Return [x, y] of the center of cell containing provided text 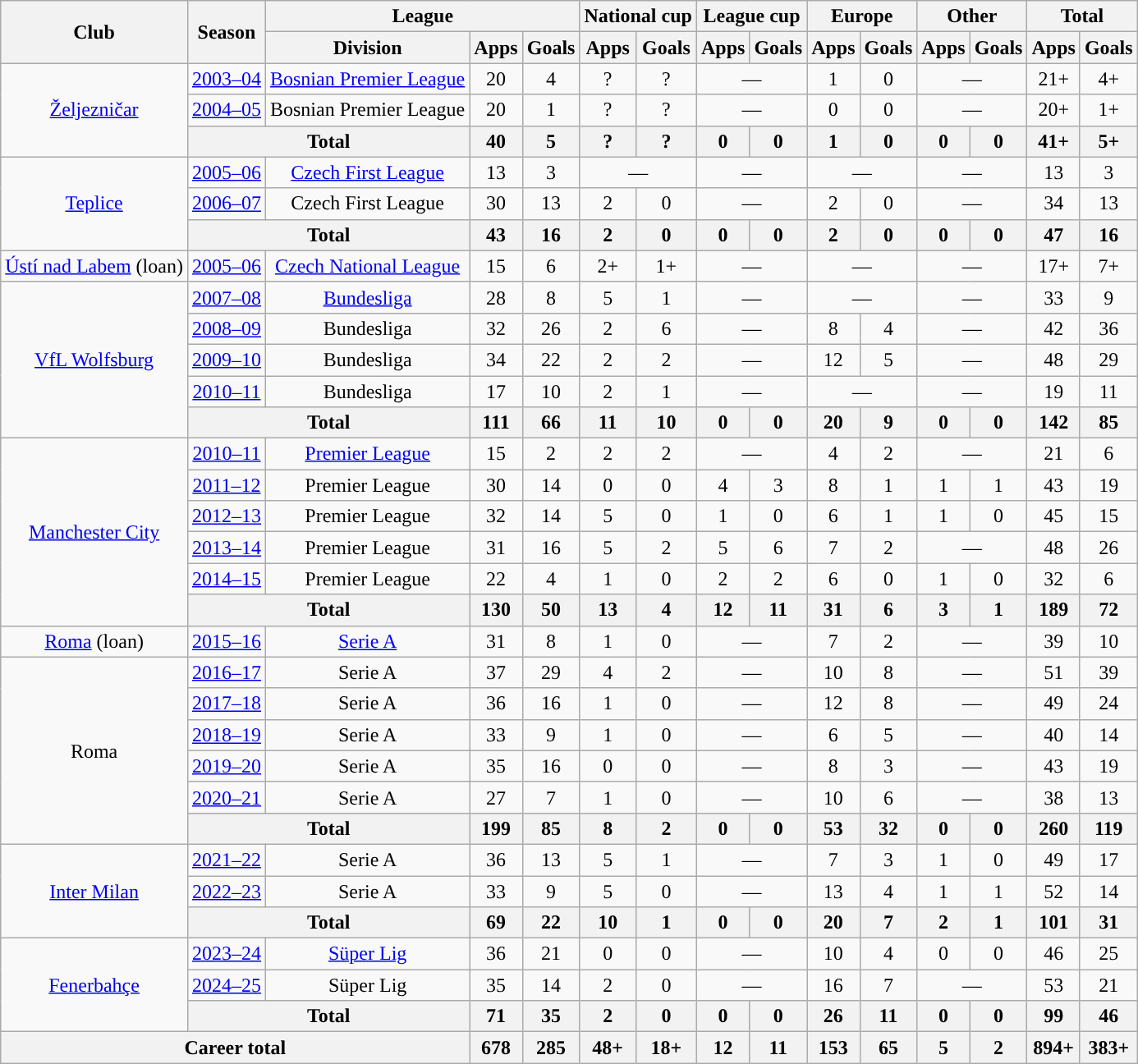
2007–08 [227, 297]
5+ [1108, 141]
7+ [1108, 266]
Career total [235, 1048]
League cup [751, 16]
Manchester City [94, 532]
260 [1053, 828]
2003–04 [227, 79]
National cup [638, 16]
678 [496, 1048]
189 [1053, 610]
37 [496, 672]
50 [551, 610]
20+ [1053, 110]
2024–25 [227, 985]
2012–13 [227, 516]
71 [496, 1016]
Other [972, 16]
Roma [94, 750]
66 [551, 423]
2016–17 [227, 672]
2020–21 [227, 797]
2013–14 [227, 548]
Europe [862, 16]
2015–16 [227, 641]
Division [367, 48]
Fenerbahçe [94, 985]
153 [833, 1048]
28 [496, 297]
142 [1053, 423]
Season [227, 32]
111 [496, 423]
101 [1053, 923]
52 [1053, 891]
894+ [1053, 1048]
41+ [1053, 141]
18+ [666, 1048]
2006–07 [227, 204]
17+ [1053, 266]
38 [1053, 797]
Željezničar [94, 110]
2022–23 [227, 891]
2004–05 [227, 110]
4+ [1108, 79]
Inter Milan [94, 891]
119 [1108, 828]
65 [888, 1048]
27 [496, 797]
2014–15 [227, 579]
69 [496, 923]
2018–19 [227, 735]
285 [551, 1048]
47 [1053, 235]
2+ [608, 266]
383+ [1108, 1048]
Roma (loan) [94, 641]
130 [496, 610]
2021–22 [227, 860]
Ústí nad Labem (loan) [94, 266]
72 [1108, 610]
42 [1053, 328]
Club [94, 32]
45 [1053, 516]
99 [1053, 1016]
VfL Wolfsburg [94, 360]
League [422, 16]
2011–12 [227, 485]
51 [1053, 672]
2019–20 [227, 766]
25 [1108, 954]
2009–10 [227, 360]
Czech National League [367, 266]
199 [496, 828]
2017–18 [227, 704]
48+ [608, 1048]
24 [1108, 704]
2008–09 [227, 328]
21+ [1053, 79]
Teplice [94, 204]
2023–24 [227, 954]
